Return (X, Y) of the center of cell containing provided text 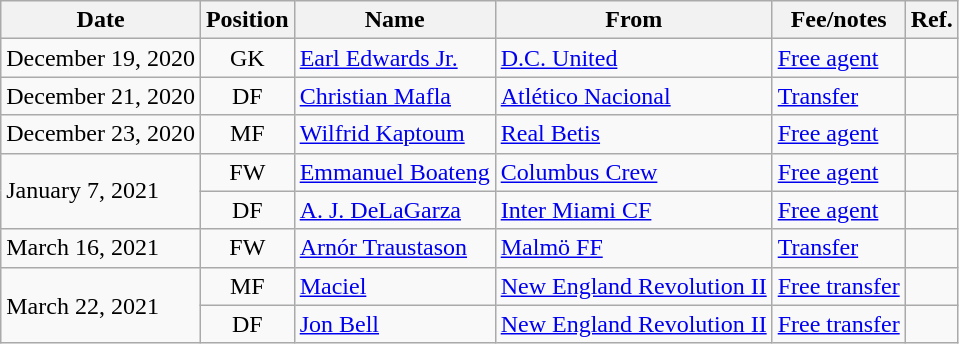
Maciel (394, 286)
January 7, 2021 (101, 191)
December 23, 2020 (101, 134)
Earl Edwards Jr. (394, 58)
D.C. United (634, 58)
From (634, 20)
Fee/notes (838, 20)
Emmanuel Boateng (394, 172)
December 19, 2020 (101, 58)
Real Betis (634, 134)
December 21, 2020 (101, 96)
Date (101, 20)
Position (247, 20)
Christian Mafla (394, 96)
Jon Bell (394, 324)
March 22, 2021 (101, 305)
Ref. (932, 20)
Columbus Crew (634, 172)
Malmö FF (634, 248)
Inter Miami CF (634, 210)
Atlético Nacional (634, 96)
Name (394, 20)
A. J. DeLaGarza (394, 210)
Wilfrid Kaptoum (394, 134)
Arnór Traustason (394, 248)
GK (247, 58)
March 16, 2021 (101, 248)
